For the text-containing cell, return its midpoint in [X, Y] coordinate format. 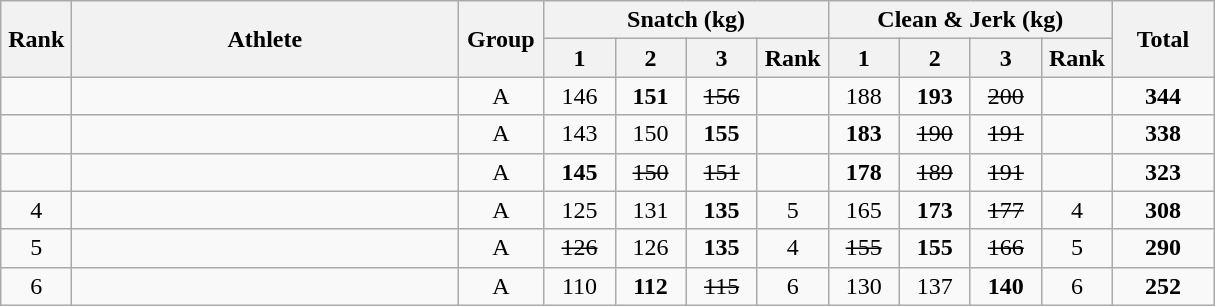
112 [650, 286]
166 [1006, 248]
183 [864, 134]
290 [1162, 248]
115 [722, 286]
188 [864, 96]
125 [580, 210]
Total [1162, 39]
323 [1162, 172]
173 [934, 210]
140 [1006, 286]
137 [934, 286]
Snatch (kg) [686, 20]
110 [580, 286]
189 [934, 172]
308 [1162, 210]
130 [864, 286]
146 [580, 96]
165 [864, 210]
156 [722, 96]
Group [501, 39]
178 [864, 172]
131 [650, 210]
177 [1006, 210]
190 [934, 134]
Clean & Jerk (kg) [970, 20]
252 [1162, 286]
193 [934, 96]
143 [580, 134]
Athlete [265, 39]
338 [1162, 134]
145 [580, 172]
344 [1162, 96]
200 [1006, 96]
